Extract the (X, Y) coordinate from the center of the cell holding the provided text.  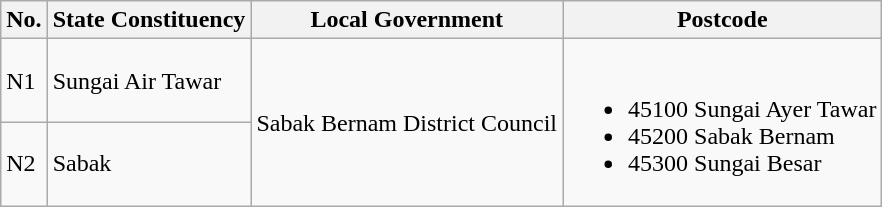
N1 (24, 81)
Sabak (149, 164)
State Constituency (149, 20)
Sabak Bernam District Council (407, 122)
Local Government (407, 20)
45100 Sungai Ayer Tawar45200 Sabak Bernam45300 Sungai Besar (722, 122)
No. (24, 20)
N2 (24, 164)
Sungai Air Tawar (149, 81)
Postcode (722, 20)
